For the text-containing cell, return its midpoint in [X, Y] coordinate format. 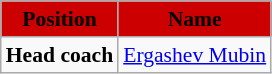
Position [60, 19]
Head coach [60, 55]
Name [194, 19]
Ergashev Mubin [194, 55]
